Scan for the cell matching the given text and deliver its (x, y) coordinate at center. 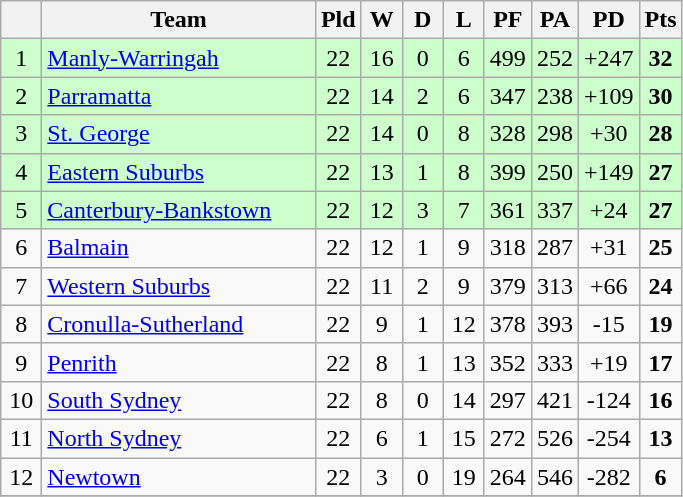
361 (508, 210)
PF (508, 20)
313 (554, 286)
+24 (608, 210)
347 (508, 96)
Pts (660, 20)
10 (22, 400)
333 (554, 362)
D (422, 20)
5 (22, 210)
+109 (608, 96)
24 (660, 286)
Parramatta (179, 96)
Manly-Warringah (179, 58)
17 (660, 362)
PD (608, 20)
+66 (608, 286)
499 (508, 58)
297 (508, 400)
30 (660, 96)
Penrith (179, 362)
28 (660, 134)
250 (554, 172)
421 (554, 400)
32 (660, 58)
252 (554, 58)
4 (22, 172)
546 (554, 477)
PA (554, 20)
Newtown (179, 477)
378 (508, 324)
South Sydney (179, 400)
379 (508, 286)
-15 (608, 324)
+30 (608, 134)
-254 (608, 438)
272 (508, 438)
-124 (608, 400)
393 (554, 324)
264 (508, 477)
North Sydney (179, 438)
+19 (608, 362)
Pld (338, 20)
25 (660, 248)
+247 (608, 58)
+31 (608, 248)
318 (508, 248)
298 (554, 134)
352 (508, 362)
Western Suburbs (179, 286)
Cronulla-Sutherland (179, 324)
399 (508, 172)
L (464, 20)
-282 (608, 477)
337 (554, 210)
+149 (608, 172)
Eastern Suburbs (179, 172)
526 (554, 438)
St. George (179, 134)
238 (554, 96)
Canterbury-Bankstown (179, 210)
Balmain (179, 248)
15 (464, 438)
328 (508, 134)
287 (554, 248)
Team (179, 20)
W (382, 20)
